Find where the given text appears and provide that cell's center as (x, y) coordinate. 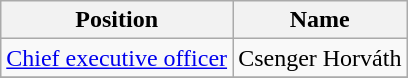
Csenger Horváth (320, 58)
Chief executive officer (117, 58)
Name (320, 20)
Position (117, 20)
